Return [X, Y] of the center of cell containing provided text 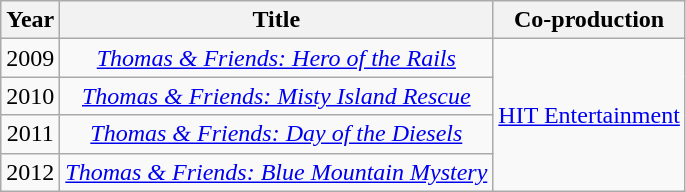
2011 [30, 134]
Thomas & Friends: Misty Island Rescue [276, 96]
HIT Entertainment [590, 115]
Thomas & Friends: Blue Mountain Mystery [276, 172]
Thomas & Friends: Hero of the Rails [276, 58]
Title [276, 20]
Year [30, 20]
2009 [30, 58]
2012 [30, 172]
Co-production [590, 20]
2010 [30, 96]
Thomas & Friends: Day of the Diesels [276, 134]
